Output the (X, Y) coordinate of the center of the cell containing the given text.  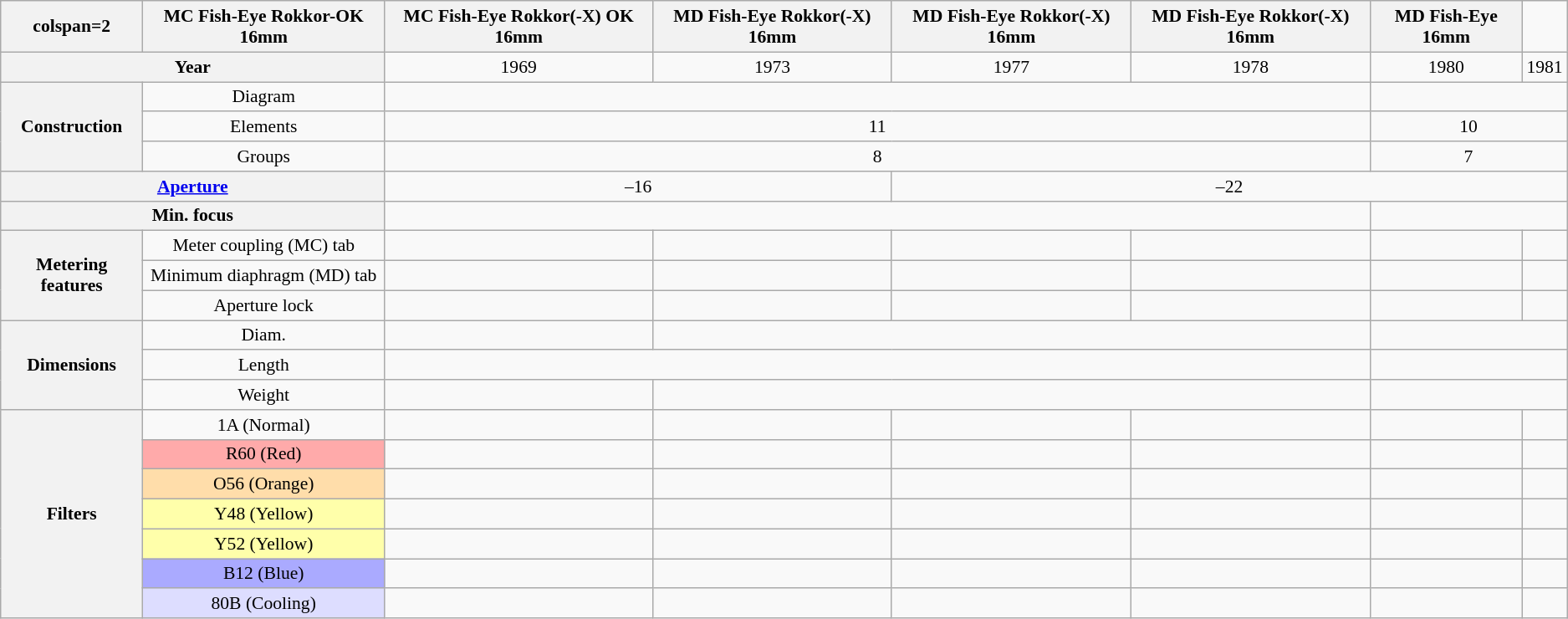
Groups (264, 156)
Diagram (264, 97)
7 (1468, 156)
8 (877, 156)
Weight (264, 395)
Min. focus (192, 216)
Aperture lock (264, 305)
Meter coupling (MC) tab (264, 246)
1980 (1446, 67)
11 (877, 127)
MC Fish-Eye Rokkor(-X) OK 16mm (518, 27)
Minimum diaphragm (MD) tab (264, 276)
–16 (639, 187)
MC Fish-Eye Rokkor-OK 16mm (264, 27)
Metering features (72, 276)
1969 (518, 67)
Dimensions (72, 365)
1978 (1250, 67)
Y48 (Yellow) (264, 514)
Filters (72, 514)
–22 (1229, 187)
10 (1468, 127)
80B (Cooling) (264, 604)
Construction (72, 127)
R60 (Red) (264, 454)
1977 (1011, 67)
colspan=2 (72, 27)
Y52 (Yellow) (264, 544)
B12 (Blue) (264, 574)
Diam. (264, 335)
Aperture (192, 187)
1A (Normal) (264, 425)
MD Fish-Eye 16mm (1446, 27)
Elements (264, 127)
1973 (772, 67)
Length (264, 366)
O56 (Orange) (264, 484)
1981 (1544, 67)
Year (192, 67)
